Return the (x, y) coordinate for the center point of the cell that contains the specified text.  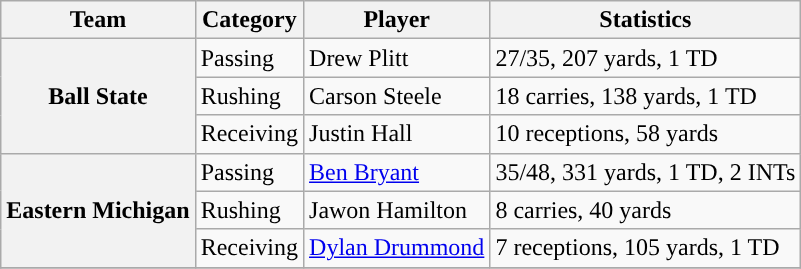
Ball State (98, 96)
7 receptions, 105 yards, 1 TD (646, 248)
Justin Hall (397, 134)
8 carries, 40 yards (646, 210)
18 carries, 138 yards, 1 TD (646, 96)
Player (397, 20)
35/48, 331 yards, 1 TD, 2 INTs (646, 172)
Carson Steele (397, 96)
Dylan Drummond (397, 248)
10 receptions, 58 yards (646, 134)
Statistics (646, 20)
Drew Plitt (397, 58)
Ben Bryant (397, 172)
Eastern Michigan (98, 210)
Jawon Hamilton (397, 210)
27/35, 207 yards, 1 TD (646, 58)
Team (98, 20)
Category (249, 20)
